Search for the cell housing the specified text and yield its (X, Y) center coordinate. 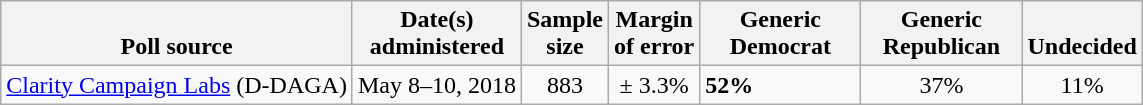
GenericDemocrat (780, 34)
37% (942, 85)
± 3.3% (654, 85)
883 (564, 85)
Marginof error (654, 34)
Undecided (1082, 34)
May 8–10, 2018 (436, 85)
11% (1082, 85)
GenericRepublican (942, 34)
52% (780, 85)
Clarity Campaign Labs (D-DAGA) (177, 85)
Samplesize (564, 34)
Date(s)administered (436, 34)
Poll source (177, 34)
